Capture the cell that displays the provided text and extract its [x, y] central coordinate. 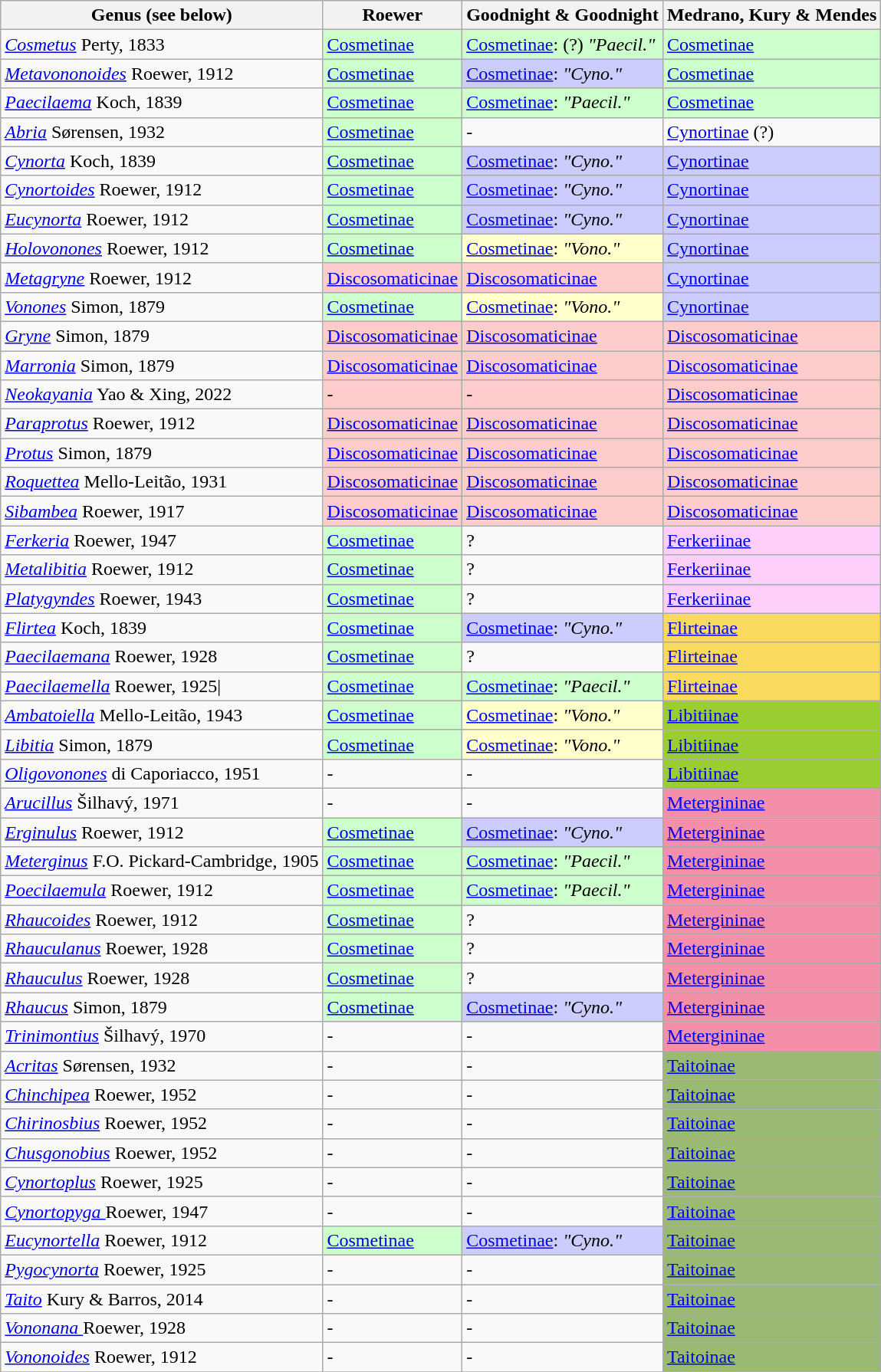
Genus (see below) [162, 15]
Arucillus Šilhavý, 1971 [162, 803]
Eucynortella Roewer, 1912 [162, 1240]
Eucynorta Roewer, 1912 [162, 219]
Cynortinae (?) [771, 132]
Holovonones Roewer, 1912 [162, 248]
Protus Simon, 1879 [162, 453]
Cynorta Koch, 1839 [162, 161]
Ferkeria Roewer, 1947 [162, 540]
Cynortopyga Roewer, 1947 [162, 1211]
Vononoides Roewer, 1912 [162, 1357]
Sibambea Roewer, 1917 [162, 511]
Ambatoiella Mello-Leitão, 1943 [162, 715]
Marronia Simon, 1879 [162, 366]
Rhauculus Roewer, 1928 [162, 978]
Gryne Simon, 1879 [162, 336]
Flirtea Koch, 1839 [162, 628]
Cosmetus Perty, 1833 [162, 44]
Chirinosbius Roewer, 1952 [162, 1124]
Metagryne Roewer, 1912 [162, 277]
Rhaucus Simon, 1879 [162, 1007]
Taito Kury & Barros, 2014 [162, 1299]
Paecilaemella Roewer, 1925| [162, 686]
Paraprotus Roewer, 1912 [162, 424]
Metalibitia Roewer, 1912 [162, 569]
Pygocynorta Roewer, 1925 [162, 1269]
Platygyndes Roewer, 1943 [162, 599]
Chusgonobius Roewer, 1952 [162, 1153]
Vononana Roewer, 1928 [162, 1328]
Paecilaemana Roewer, 1928 [162, 657]
Meterginus F.O. Pickard-Cambridge, 1905 [162, 862]
Paecilaema Koch, 1839 [162, 103]
Cosmetinae: (?) "Paecil." [563, 44]
Oligovonones di Caporiacco, 1951 [162, 773]
Roewer [393, 15]
Goodnight & Goodnight [563, 15]
Roquettea Mello-Leitão, 1931 [162, 482]
Cynortoplus Roewer, 1925 [162, 1182]
Neokayania Yao & Xing, 2022 [162, 395]
Chinchipea Roewer, 1952 [162, 1095]
Rhaucoides Roewer, 1912 [162, 920]
Acritas Sørensen, 1932 [162, 1065]
Cynortoides Roewer, 1912 [162, 190]
Rhauculanus Roewer, 1928 [162, 949]
Abria Sørensen, 1932 [162, 132]
Trinimontius Šilhavý, 1970 [162, 1036]
Vonones Simon, 1879 [162, 307]
Erginulus Roewer, 1912 [162, 832]
Medrano, Kury & Mendes [771, 15]
Metavononoides Roewer, 1912 [162, 74]
Poecilaemula Roewer, 1912 [162, 891]
Libitia Simon, 1879 [162, 744]
